Detect which cell encompasses the target text, then output its [x, y] center coordinate. 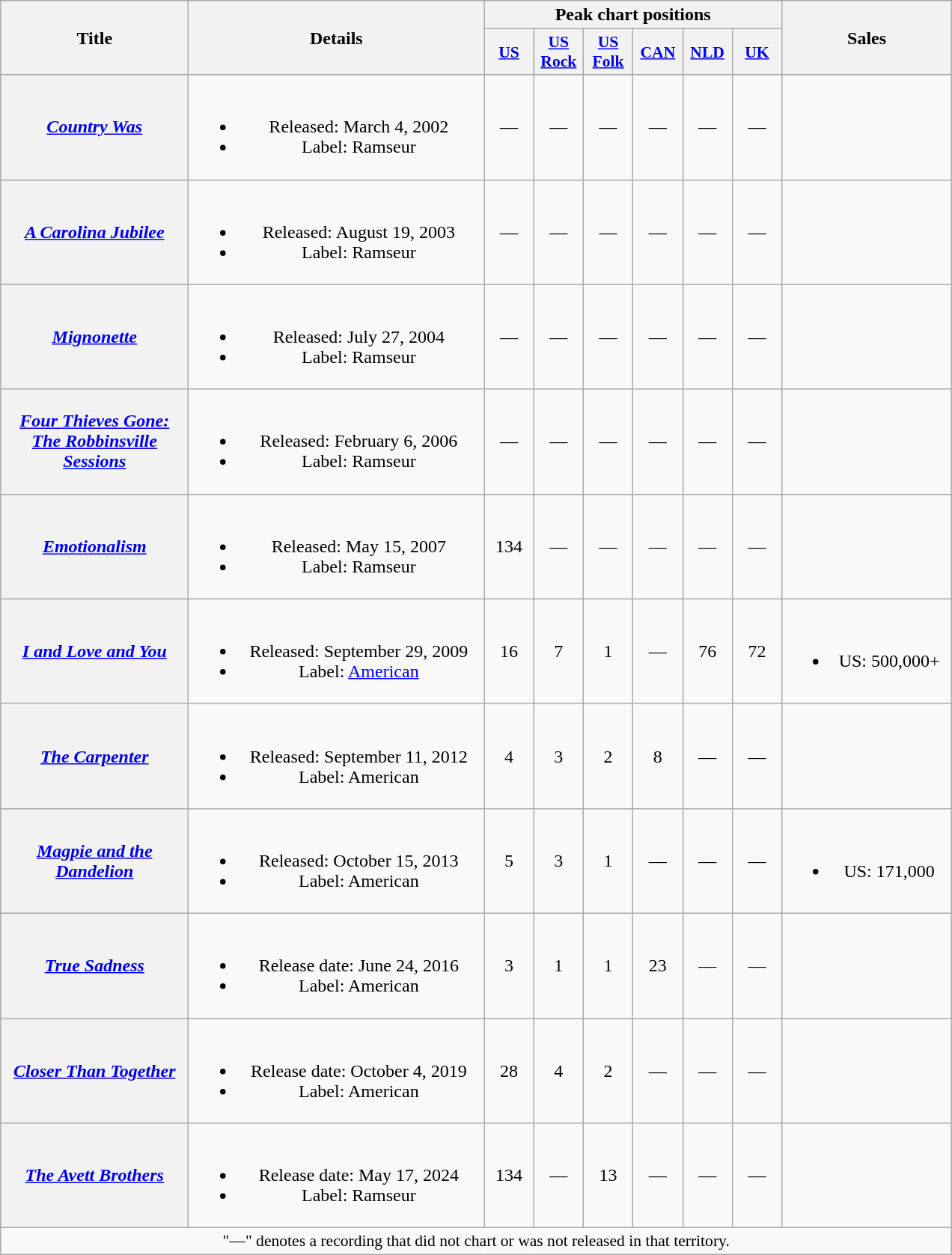
UK [757, 52]
Released: September 11, 2012Label: American [337, 756]
8 [658, 756]
Closer Than Together [94, 1070]
72 [757, 651]
Released: July 27, 2004Label: Ramseur [337, 337]
Released: May 15, 2007Label: Ramseur [337, 546]
NLD [707, 52]
Four Thieves Gone: The Robbinsville Sessions [94, 442]
Mignonette [94, 337]
5 [509, 861]
CAN [658, 52]
7 [558, 651]
28 [509, 1070]
Released: October 15, 2013Label: American [337, 861]
US: 171,000 [867, 861]
True Sadness [94, 965]
Peak chart positions [633, 15]
USRock [558, 52]
Released: September 29, 2009Label: American [337, 651]
A Carolina Jubilee [94, 232]
Details [337, 37]
Released: February 6, 2006Label: Ramseur [337, 442]
Released: August 19, 2003Label: Ramseur [337, 232]
USFolk [608, 52]
Released: March 4, 2002Label: Ramseur [337, 127]
"—" denotes a recording that did not chart or was not released in that territory. [476, 1242]
16 [509, 651]
13 [608, 1176]
Title [94, 37]
Sales [867, 37]
US: 500,000+ [867, 651]
Release date: October 4, 2019Label: American [337, 1070]
Release date: June 24, 2016Label: American [337, 965]
US [509, 52]
I and Love and You [94, 651]
Release date: May 17, 2024Label: Ramseur [337, 1176]
Magpie and the Dandelion [94, 861]
The Carpenter [94, 756]
The Avett Brothers [94, 1176]
23 [658, 965]
Emotionalism [94, 546]
76 [707, 651]
Country Was [94, 127]
